Return (x, y) of the center of cell containing provided text 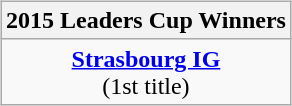
Strasbourg IG(1st title) (146, 72)
2015 Leaders Cup Winners (146, 20)
